Output the (x, y) coordinate of the center of the cell containing the given text.  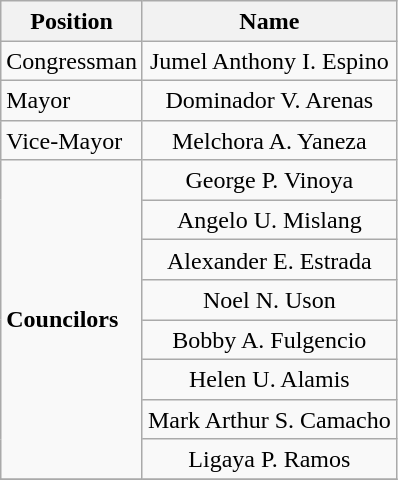
Ligaya P. Ramos (269, 459)
Vice-Mayor (72, 140)
Dominador V. Arenas (269, 100)
Noel N. Uson (269, 300)
Mayor (72, 100)
Helen U. Alamis (269, 379)
Councilors (72, 320)
Bobby A. Fulgencio (269, 340)
Angelo U. Mislang (269, 220)
Alexander E. Estrada (269, 260)
Mark Arthur S. Camacho (269, 419)
Position (72, 21)
Name (269, 21)
Jumel Anthony I. Espino (269, 61)
Melchora A. Yaneza (269, 140)
Congressman (72, 61)
George P. Vinoya (269, 180)
